From the cell containing the given text, extract its center point as (x, y) coordinate. 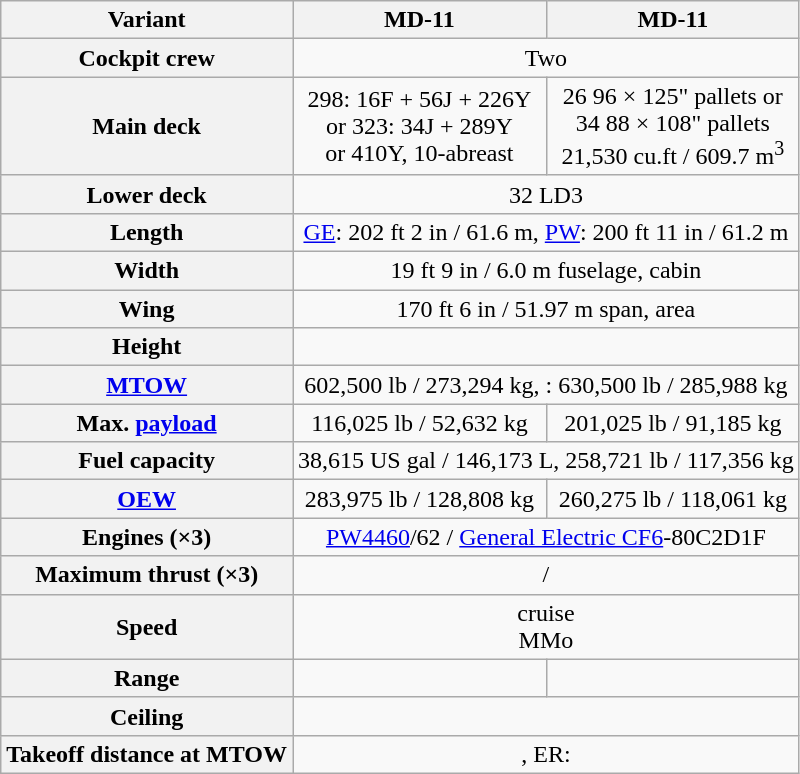
Variant (147, 20)
602,500 lb / 273,294 kg, : 630,500 lb / 285,988 kg (546, 385)
PW4460/62 / General Electric CF6-80C2D1F (546, 537)
32 LD3 (546, 194)
cruise MMo (546, 626)
Ceiling (147, 716)
Width (147, 271)
, ER: (546, 754)
19 ft 9 in / 6.0 m fuselage, cabin (546, 271)
Two (546, 58)
283,975 lb / 128,808 kg (419, 499)
Speed (147, 626)
116,025 lb / 52,632 kg (419, 423)
Max. payload (147, 423)
Wing (147, 309)
Cockpit crew (147, 58)
Length (147, 232)
MTOW (147, 385)
/ (546, 575)
Main deck (147, 126)
38,615 US gal / 146,173 L, 258,721 lb / 117,356 kg (546, 461)
298: 16F + 56J + 226Y or 323: 34J + 289Y or 410Y, 10-abreast (419, 126)
170 ft 6 in / 51.97 m span, area (546, 309)
GE: 202 ft 2 in / 61.6 m, PW: 200 ft 11 in / 61.2 m (546, 232)
Maximum thrust (×3) (147, 575)
OEW (147, 499)
Takeoff distance at MTOW (147, 754)
26 96 × 125" pallets or 34 88 × 108" pallets 21,530 cu.ft / 609.7 m3 (672, 126)
Range (147, 678)
Fuel capacity (147, 461)
Engines (×3) (147, 537)
Lower deck (147, 194)
260,275 lb / 118,061 kg (672, 499)
Height (147, 347)
201,025 lb / 91,185 kg (672, 423)
